For the text-containing cell, return its midpoint in (X, Y) coordinate format. 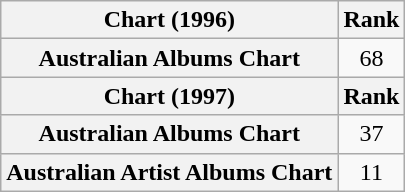
Australian Artist Albums Chart (170, 172)
Chart (1996) (170, 20)
11 (372, 172)
Chart (1997) (170, 96)
37 (372, 134)
68 (372, 58)
